Detect which cell encompasses the target text, then output its (X, Y) center coordinate. 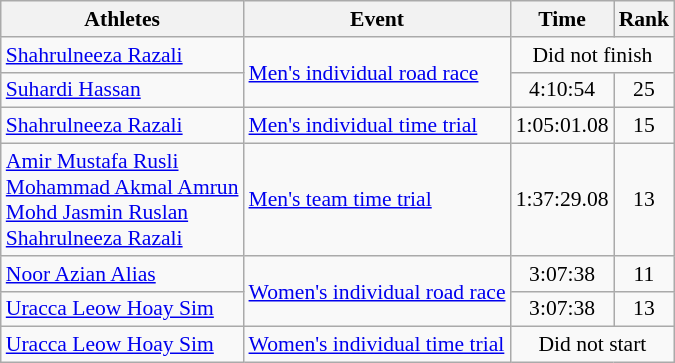
Men's team time trial (378, 200)
4:10:54 (562, 90)
1:37:29.08 (562, 200)
1:05:01.08 (562, 126)
Event (378, 19)
Time (562, 19)
Men's individual road race (378, 72)
Women's individual time trial (378, 345)
11 (644, 274)
15 (644, 126)
Suhardi Hassan (122, 90)
Women's individual road race (378, 292)
Noor Azian Alias (122, 274)
Did not finish (593, 55)
Amir Mustafa RusliMohammad Akmal AmrunMohd Jasmin RuslanShahrulneeza Razali (122, 200)
Men's individual time trial (378, 126)
25 (644, 90)
Did not start (593, 345)
Athletes (122, 19)
Rank (644, 19)
